For the text-containing cell, return its midpoint in [x, y] coordinate format. 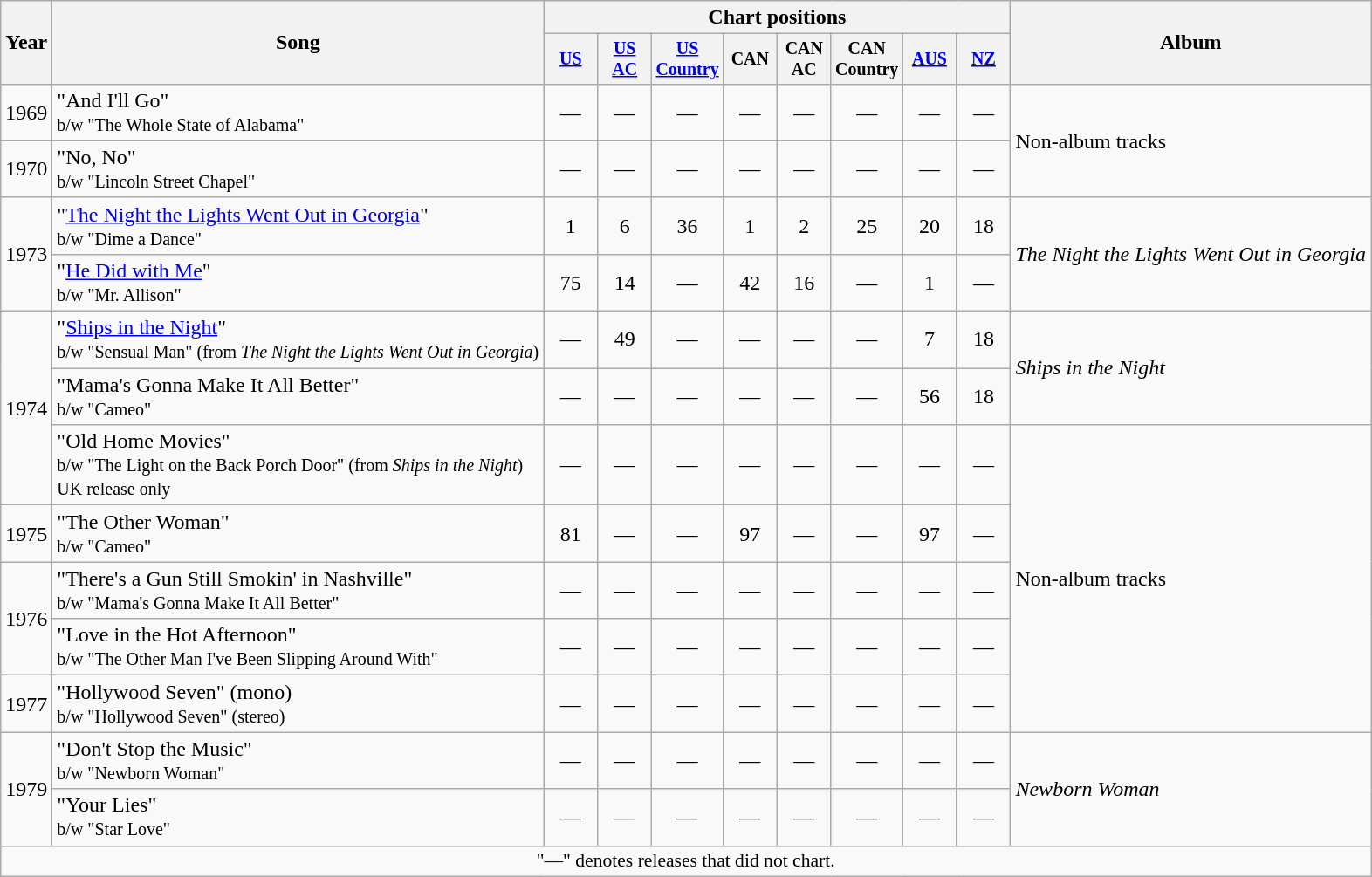
Newborn Woman [1190, 789]
"Your Lies"b/w "Star Love" [298, 817]
6 [625, 225]
25 [867, 225]
16 [804, 283]
42 [750, 283]
CAN AC [804, 59]
81 [571, 534]
56 [930, 396]
Ships in the Night [1190, 368]
The Night the Lights Went Out in Georgia [1190, 254]
NZ [984, 59]
1979 [26, 789]
49 [625, 340]
"Mama's Gonna Make It All Better"b/w "Cameo" [298, 396]
1970 [26, 169]
1976 [26, 619]
"And I'll Go"b/w "The Whole State of Alabama" [298, 112]
US Country [688, 59]
"Love in the Hot Afternoon"b/w "The Other Man I've Been Slipping Around With" [298, 647]
Year [26, 43]
"There's a Gun Still Smokin' in Nashville"b/w "Mama's Gonna Make It All Better" [298, 590]
CAN Country [867, 59]
"He Did with Me"b/w "Mr. Allison" [298, 283]
20 [930, 225]
Chart positions [777, 17]
1977 [26, 703]
"—" denotes releases that did not chart. [686, 861]
Album [1190, 43]
36 [688, 225]
"The Other Woman"b/w "Cameo" [298, 534]
"The Night the Lights Went Out in Georgia"b/w "Dime a Dance" [298, 225]
"Don't Stop the Music"b/w "Newborn Woman" [298, 761]
1975 [26, 534]
US AC [625, 59]
1969 [26, 112]
1974 [26, 408]
14 [625, 283]
"Old Home Movies"b/w "The Light on the Back Porch Door" (from Ships in the Night)UK release only [298, 465]
2 [804, 225]
CAN [750, 59]
US [571, 59]
1973 [26, 254]
"Hollywood Seven" (mono)b/w "Hollywood Seven" (stereo) [298, 703]
AUS [930, 59]
7 [930, 340]
Song [298, 43]
75 [571, 283]
"Ships in the Night"b/w "Sensual Man" (from The Night the Lights Went Out in Georgia) [298, 340]
"No, No"b/w "Lincoln Street Chapel" [298, 169]
